For the text-containing cell, return its midpoint in (x, y) coordinate format. 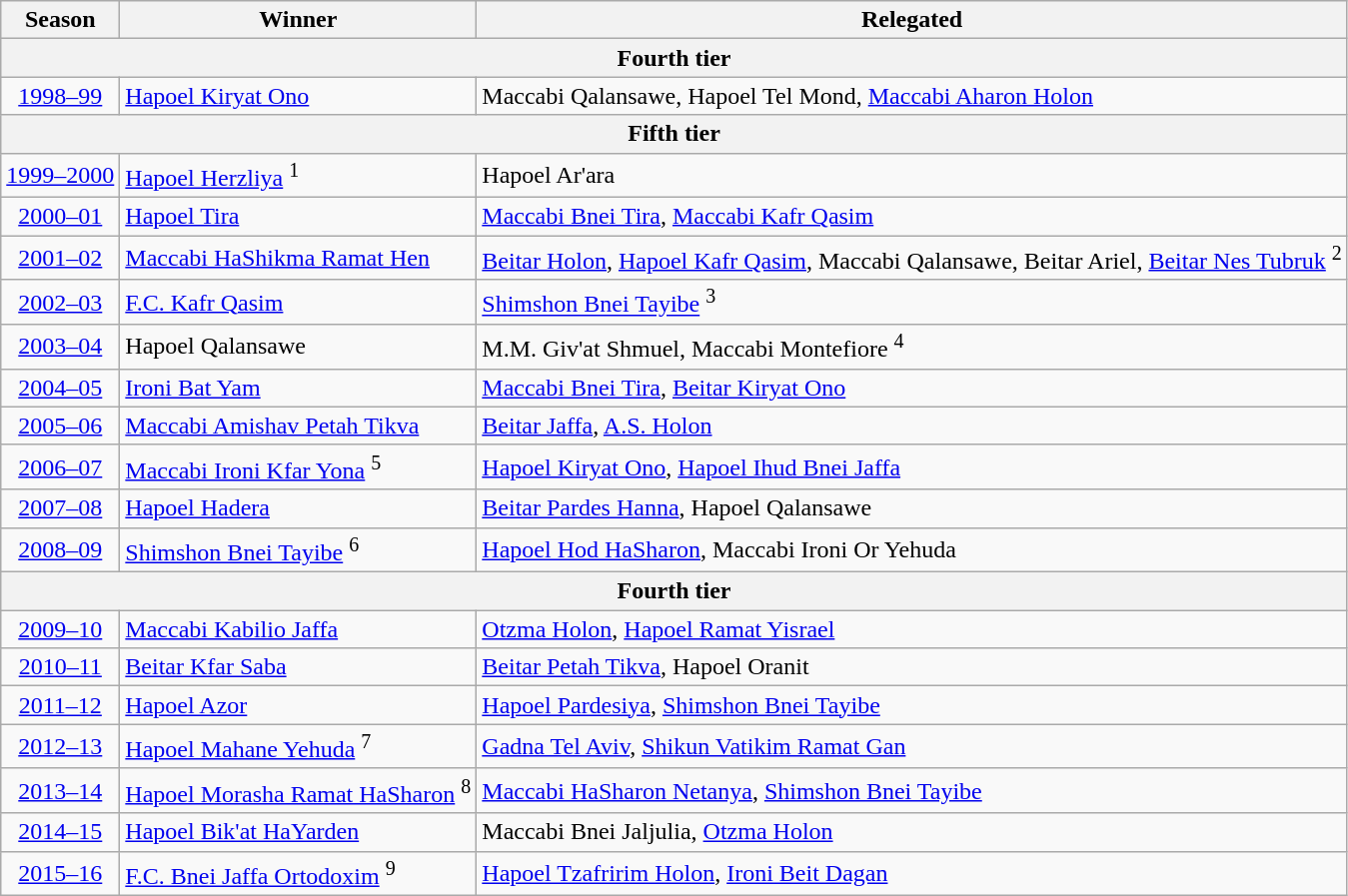
2008–09 (60, 549)
Maccabi Qalansawe, Hapoel Tel Mond, Maccabi Aharon Holon (912, 96)
Maccabi HaShikma Ramat Hen (298, 258)
2009–10 (60, 629)
2010–11 (60, 667)
Maccabi Bnei Tira, Beitar Kiryat Ono (912, 388)
Season (60, 20)
Maccabi Bnei Jaljulia, Otzma Holon (912, 832)
2002–03 (60, 302)
Relegated (912, 20)
2005–06 (60, 426)
M.M. Giv'at Shmuel, Maccabi Montefiore 4 (912, 348)
2001–02 (60, 258)
2003–04 (60, 348)
Gadna Tel Aviv, Shikun Vatikim Ramat Gan (912, 747)
Hapoel Qalansawe (298, 348)
2013–14 (60, 791)
Beitar Kfar Saba (298, 667)
Beitar Petah Tikva, Hapoel Oranit (912, 667)
Hapoel Hod HaSharon, Maccabi Ironi Or Yehuda (912, 549)
Winner (298, 20)
2007–08 (60, 508)
1998–99 (60, 96)
Hapoel Kiryat Ono (298, 96)
Maccabi Ironi Kfar Yona 5 (298, 467)
Hapoel Tzafririm Holon, Ironi Beit Dagan (912, 873)
2012–13 (60, 747)
Otzma Holon, Hapoel Ramat Yisrael (912, 629)
Hapoel Azor (298, 705)
F.C. Bnei Jaffa Ortodoxim 9 (298, 873)
Beitar Pardes Hanna, Hapoel Qalansawe (912, 508)
Maccabi Kabilio Jaffa (298, 629)
Shimshon Bnei Tayibe 3 (912, 302)
2011–12 (60, 705)
Hapoel Morasha Ramat HaSharon 8 (298, 791)
Hapoel Ar'ara (912, 176)
2000–01 (60, 217)
2015–16 (60, 873)
Hapoel Pardesiya, Shimshon Bnei Tayibe (912, 705)
Hapoel Mahane Yehuda 7 (298, 747)
Hapoel Hadera (298, 508)
Hapoel Herzliya 1 (298, 176)
Beitar Holon, Hapoel Kafr Qasim, Maccabi Qalansawe, Beitar Ariel, Beitar Nes Tubruk 2 (912, 258)
Fifth tier (674, 134)
Maccabi Amishav Petah Tikva (298, 426)
Maccabi Bnei Tira, Maccabi Kafr Qasim (912, 217)
1999–2000 (60, 176)
Hapoel Kiryat Ono, Hapoel Ihud Bnei Jaffa (912, 467)
Beitar Jaffa, A.S. Holon (912, 426)
Shimshon Bnei Tayibe 6 (298, 549)
Ironi Bat Yam (298, 388)
Hapoel Tira (298, 217)
2014–15 (60, 832)
F.C. Kafr Qasim (298, 302)
2004–05 (60, 388)
2006–07 (60, 467)
Hapoel Bik'at HaYarden (298, 832)
Maccabi HaSharon Netanya, Shimshon Bnei Tayibe (912, 791)
